Scan for the cell matching the given text and deliver its [x, y] coordinate at center. 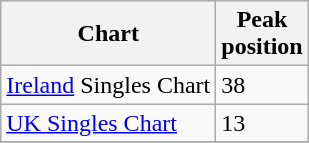
Chart [108, 34]
38 [262, 85]
Ireland Singles Chart [108, 85]
13 [262, 123]
UK Singles Chart [108, 123]
Peakposition [262, 34]
